Capture the cell that displays the provided text and extract its [X, Y] central coordinate. 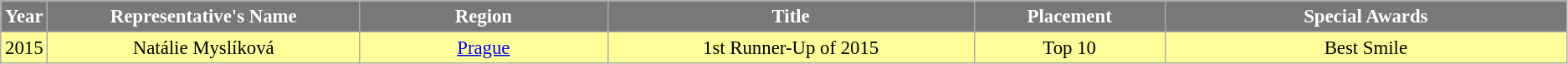
Year [24, 17]
Special Awards [1366, 17]
Best Smile [1366, 48]
Natálie Myslíková [204, 48]
1st Runner-Up of 2015 [791, 48]
Region [484, 17]
Title [791, 17]
Prague [484, 48]
Representative's Name [204, 17]
Top 10 [1069, 48]
2015 [24, 48]
Placement [1069, 17]
